Search for the cell housing the specified text and yield its [x, y] center coordinate. 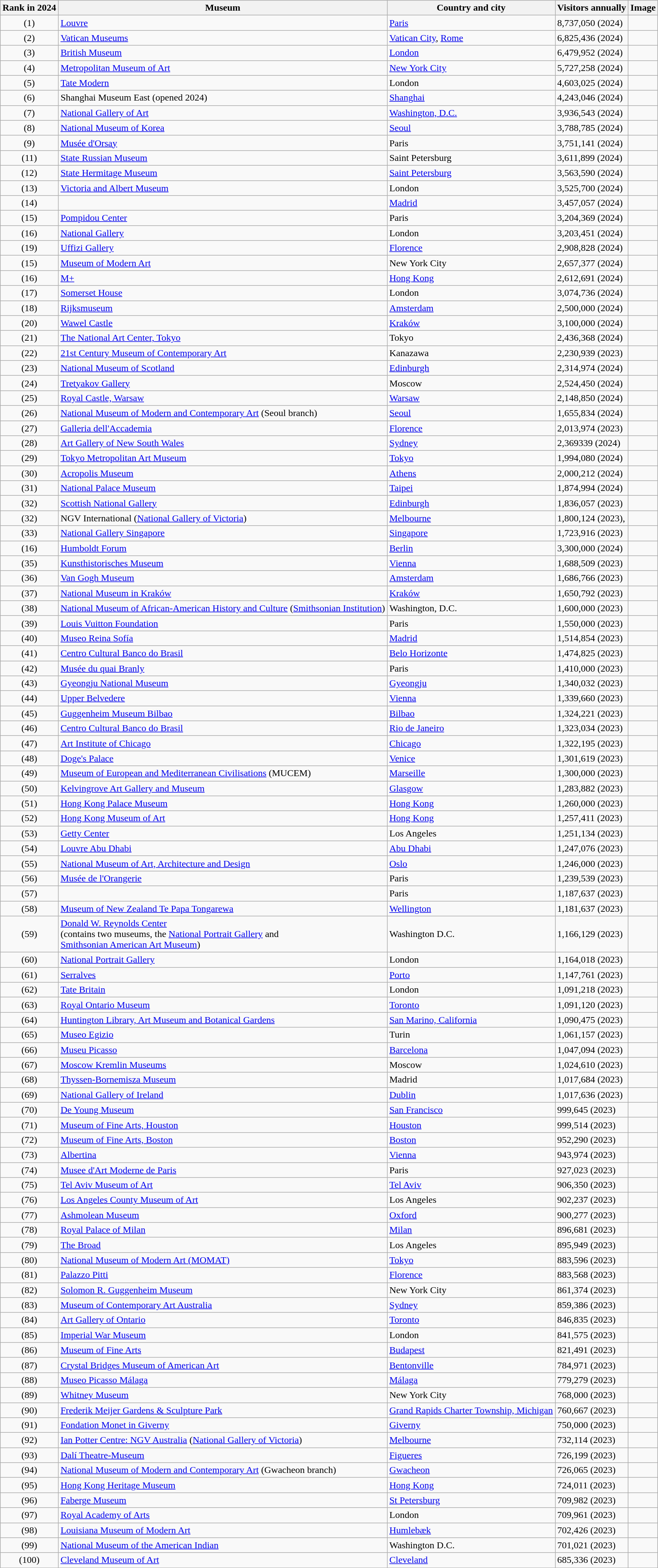
Chicago [471, 743]
Bilbao [471, 713]
709,961 (2023) [592, 1515]
1,024,610 (2023) [592, 1065]
Giverny [471, 1425]
2,612,691 (2024) [592, 278]
Grand Rapids Charter Township, Michigan [471, 1410]
927,023 (2023) [592, 1170]
Wawel Castle [223, 323]
3,204,369 (2024) [592, 218]
896,681 (2023) [592, 1230]
Museo Reina Sofía [223, 638]
(75) [29, 1185]
(90) [29, 1410]
1,324,221 (2023) [592, 713]
Gwacheon [471, 1470]
Pompidou Center [223, 218]
Museo Egizio [223, 1035]
Gyeongju National Museum [223, 683]
(71) [29, 1125]
Boston [471, 1140]
Louisiana Museum of Modern Art [223, 1530]
(27) [29, 428]
1,251,134 (2023) [592, 833]
(56) [29, 878]
Ian Potter Centre: NGV Australia (National Gallery of Victoria) [223, 1440]
(24) [29, 383]
(55) [29, 863]
(44) [29, 698]
3,100,000 (2024) [592, 323]
Warsaw [471, 398]
1,874,994 (2024) [592, 488]
The National Art Center, Tokyo [223, 338]
(22) [29, 353]
4,603,025 (2024) [592, 83]
Palazzo Pitti [223, 1275]
Victoria and Albert Museum [223, 188]
(91) [29, 1425]
8,737,050 (2024) [592, 23]
Barcelona [471, 1050]
Museum [223, 8]
1,260,000 (2023) [592, 803]
(54) [29, 848]
St Petersburg [471, 1500]
(88) [29, 1380]
1,474,825 (2023) [592, 653]
(82) [29, 1290]
(67) [29, 1065]
Turin [471, 1035]
NGV International (National Gallery of Victoria) [223, 518]
1,166,129 (2023) [592, 934]
National Museum of Modern Art (MOMAT) [223, 1260]
1,061,157 (2023) [592, 1035]
Van Gogh Museum [223, 578]
Art Gallery of Ontario [223, 1320]
State Hermitage Museum [223, 173]
902,237 (2023) [592, 1200]
784,971 (2023) [592, 1365]
1,410,000 (2023) [592, 668]
(100) [29, 1560]
Image [643, 8]
National Museum of Modern and Contemporary Art (Gwacheon branch) [223, 1470]
1,655,834 (2024) [592, 413]
1,322,195 (2023) [592, 743]
Huntington Library, Art Museum and Botanical Gardens [223, 1020]
Musée de l'Orangerie [223, 878]
Whitney Museum [223, 1395]
Crystal Bridges Museum of American Art [223, 1365]
701,021 (2023) [592, 1545]
Doge's Palace [223, 758]
821,491 (2023) [592, 1350]
Louvre Abu Dhabi [223, 848]
1,339,660 (2023) [592, 698]
San Marino, California [471, 1020]
Art Gallery of New South Wales [223, 443]
732,114 (2023) [592, 1440]
(80) [29, 1260]
3,936,543 (2024) [592, 113]
3,788,785 (2024) [592, 128]
(48) [29, 758]
(97) [29, 1515]
(72) [29, 1140]
(13) [29, 188]
(77) [29, 1215]
Belo Horizonte [471, 653]
Shanghai Museum East (opened 2024) [223, 98]
National Museum in Kraków [223, 593]
(64) [29, 1020]
6,479,952 (2024) [592, 53]
Athens [471, 473]
National Gallery [223, 233]
846,835 (2023) [592, 1320]
Málaga [471, 1380]
Louis Vuitton Foundation [223, 623]
(89) [29, 1395]
Acropolis Museum [223, 473]
1,246,000 (2023) [592, 863]
1,187,637 (2023) [592, 893]
1,301,619 (2023) [592, 758]
Museum of Contemporary Art Australia [223, 1305]
Kelvingrove Art Gallery and Museum [223, 788]
(76) [29, 1200]
(68) [29, 1080]
(30) [29, 473]
2,908,828 (2024) [592, 248]
3,457,057 (2024) [592, 203]
National Museum of Art, Architecture and Design [223, 863]
Kunsthistorisches Museum [223, 563]
Marseille [471, 773]
Museo Picasso Málaga [223, 1380]
Donald W. Reynolds Center(contains two museums, the National Portrait Gallery andSmithsonian American Art Museum) [223, 934]
(43) [29, 683]
(96) [29, 1500]
State Russian Museum [223, 158]
Upper Belvedere [223, 698]
883,596 (2023) [592, 1260]
(20) [29, 323]
M+ [223, 278]
Dalí Theatre-Museum [223, 1455]
2,436,368 (2024) [592, 338]
2,657,377 (2024) [592, 263]
Rank in 2024 [29, 8]
Royal Academy of Arts [223, 1515]
Rijksmuseum [223, 308]
Kanazawa [471, 353]
Singapore [471, 533]
Berlin [471, 548]
1,600,000 (2023) [592, 608]
6,825,436 (2024) [592, 38]
3,525,700 (2024) [592, 188]
(94) [29, 1470]
726,199 (2023) [592, 1455]
Imperial War Museum [223, 1335]
(62) [29, 990]
1,300,000 (2023) [592, 773]
685,336 (2023) [592, 1560]
(19) [29, 248]
Tel Aviv Museum of Art [223, 1185]
Getty Center [223, 833]
(57) [29, 893]
(39) [29, 623]
Scottish National Gallery [223, 503]
3,751,141 (2024) [592, 143]
Rio de Janeiro [471, 728]
San Francisco [471, 1110]
Fondation Monet in Giverny [223, 1425]
760,667 (2023) [592, 1410]
Tate Modern [223, 83]
Hong Kong Palace Museum [223, 803]
(86) [29, 1350]
(93) [29, 1455]
1,257,411 (2023) [592, 818]
Abu Dhabi [471, 848]
Metropolitan Museum of Art [223, 68]
702,426 (2023) [592, 1530]
Visitors annually [592, 8]
(51) [29, 803]
3,074,736 (2024) [592, 293]
(52) [29, 818]
1,550,000 (2023) [592, 623]
(41) [29, 653]
Los Angeles County Museum of Art [223, 1200]
(50) [29, 788]
Somerset House [223, 293]
906,350 (2023) [592, 1185]
Hong Kong Museum of Art [223, 818]
1,650,792 (2023) [592, 593]
1,047,094 (2023) [592, 1050]
Oxford [471, 1215]
(49) [29, 773]
(63) [29, 1005]
Museum of European and Mediterranean Civilisations (MUCEM) [223, 773]
(5) [29, 83]
1,836,057 (2023) [592, 503]
Budapest [471, 1350]
861,374 (2023) [592, 1290]
National Gallery Singapore [223, 533]
(70) [29, 1110]
952,290 (2023) [592, 1140]
Museum of Fine Arts [223, 1350]
(31) [29, 488]
Art Institute of Chicago [223, 743]
Museu Picasso [223, 1050]
1,340,032 (2023) [592, 683]
2,013,974 (2023) [592, 428]
(81) [29, 1275]
National Palace Museum [223, 488]
(84) [29, 1320]
National Museum of Scotland [223, 368]
(95) [29, 1485]
(69) [29, 1095]
Vatican Museums [223, 38]
(1) [29, 23]
(8) [29, 128]
Cleveland [471, 1560]
Museum of Fine Arts, Houston [223, 1125]
724,011 (2023) [592, 1485]
(65) [29, 1035]
Musée du quai Branly [223, 668]
1,017,636 (2023) [592, 1095]
1,800,124 (2023), [592, 518]
1,239,539 (2023) [592, 878]
2,500,000 (2024) [592, 308]
Venice [471, 758]
Houston [471, 1125]
Tretyakov Gallery [223, 383]
(25) [29, 398]
726,065 (2023) [592, 1470]
1,181,637 (2023) [592, 908]
3,563,590 (2024) [592, 173]
5,727,258 (2024) [592, 68]
Museum of Fine Arts, Boston [223, 1140]
(26) [29, 413]
4,243,046 (2024) [592, 98]
(28) [29, 443]
Guggenheim Museum Bilbao [223, 713]
(38) [29, 608]
Serralves [223, 975]
841,575 (2023) [592, 1335]
Galleria dell'Accademia [223, 428]
1,017,684 (2023) [592, 1080]
(12) [29, 173]
883,568 (2023) [592, 1275]
3,300,000 (2024) [592, 548]
(87) [29, 1365]
1,164,018 (2023) [592, 960]
2,314,974 (2024) [592, 368]
943,974 (2023) [592, 1155]
Gyeongju [471, 683]
Wellington [471, 908]
Country and city [471, 8]
1,688,509 (2023) [592, 563]
(79) [29, 1245]
(3) [29, 53]
(61) [29, 975]
2,524,450 (2024) [592, 383]
Vatican City, Rome [471, 38]
999,645 (2023) [592, 1110]
Faberge Museum [223, 1500]
(4) [29, 68]
(78) [29, 1230]
(47) [29, 743]
Milan [471, 1230]
Humlebæk [471, 1530]
Musée d'Orsay [223, 143]
(40) [29, 638]
1,091,120 (2023) [592, 1005]
Royal Palace of Milan [223, 1230]
Taipei [471, 488]
National Museum of Korea [223, 128]
Moscow Kremlin Museums [223, 1065]
Museum of Modern Art [223, 263]
(74) [29, 1170]
2,369339 (2024) [592, 443]
(33) [29, 533]
(14) [29, 203]
(37) [29, 593]
Solomon R. Guggenheim Museum [223, 1290]
De Young Museum [223, 1110]
Frederik Meijer Gardens & Sculpture Park [223, 1410]
National Gallery of Art [223, 113]
(36) [29, 578]
(42) [29, 668]
779,279 (2023) [592, 1380]
(83) [29, 1305]
(59) [29, 934]
1,147,761 (2023) [592, 975]
1,514,854 (2023) [592, 638]
National Museum of the American Indian [223, 1545]
Cleveland Museum of Art [223, 1560]
Figueres [471, 1455]
National Museum of Modern and Contemporary Art (Seoul branch) [223, 413]
1,994,080 (2024) [592, 458]
Humboldt Forum [223, 548]
1,091,218 (2023) [592, 990]
1,686,766 (2023) [592, 578]
Tel Aviv [471, 1185]
(21) [29, 338]
Hong Kong Heritage Museum [223, 1485]
(11) [29, 158]
(73) [29, 1155]
1,090,475 (2023) [592, 1020]
Louvre [223, 23]
(58) [29, 908]
(9) [29, 143]
Tate Britain [223, 990]
(53) [29, 833]
895,949 (2023) [592, 1245]
(35) [29, 563]
750,000 (2023) [592, 1425]
(99) [29, 1545]
Musee d'Art Moderne de Paris [223, 1170]
709,982 (2023) [592, 1500]
(98) [29, 1530]
(60) [29, 960]
The Broad [223, 1245]
2,230,939 (2023) [592, 353]
(66) [29, 1050]
1,323,034 (2023) [592, 728]
(45) [29, 713]
Tokyo Metropolitan Art Museum [223, 458]
(18) [29, 308]
1,247,076 (2023) [592, 848]
3,611,899 (2024) [592, 158]
Bentonville [471, 1365]
Ashmolean Museum [223, 1215]
(46) [29, 728]
Royal Ontario Museum [223, 1005]
Dublin [471, 1095]
British Museum [223, 53]
1,283,882 (2023) [592, 788]
Museum of New Zealand Te Papa Tongarewa [223, 908]
(92) [29, 1440]
Shanghai [471, 98]
Uffizi Gallery [223, 248]
(29) [29, 458]
2,148,850 (2024) [592, 398]
(7) [29, 113]
859,386 (2023) [592, 1305]
National Gallery of Ireland [223, 1095]
(85) [29, 1335]
900,277 (2023) [592, 1215]
3,203,451 (2024) [592, 233]
999,514 (2023) [592, 1125]
Royal Castle, Warsaw [223, 398]
21st Century Museum of Contemporary Art [223, 353]
National Portrait Gallery [223, 960]
Albertina [223, 1155]
Porto [471, 975]
2,000,212 (2024) [592, 473]
Glasgow [471, 788]
(2) [29, 38]
Oslo [471, 863]
(23) [29, 368]
(6) [29, 98]
Thyssen-Bornemisza Museum [223, 1080]
768,000 (2023) [592, 1395]
(17) [29, 293]
National Museum of African-American History and Culture (Smithsonian Institution) [223, 608]
1,723,916 (2023) [592, 533]
